Locate the cell with the specified text and output its (x, y) center coordinate. 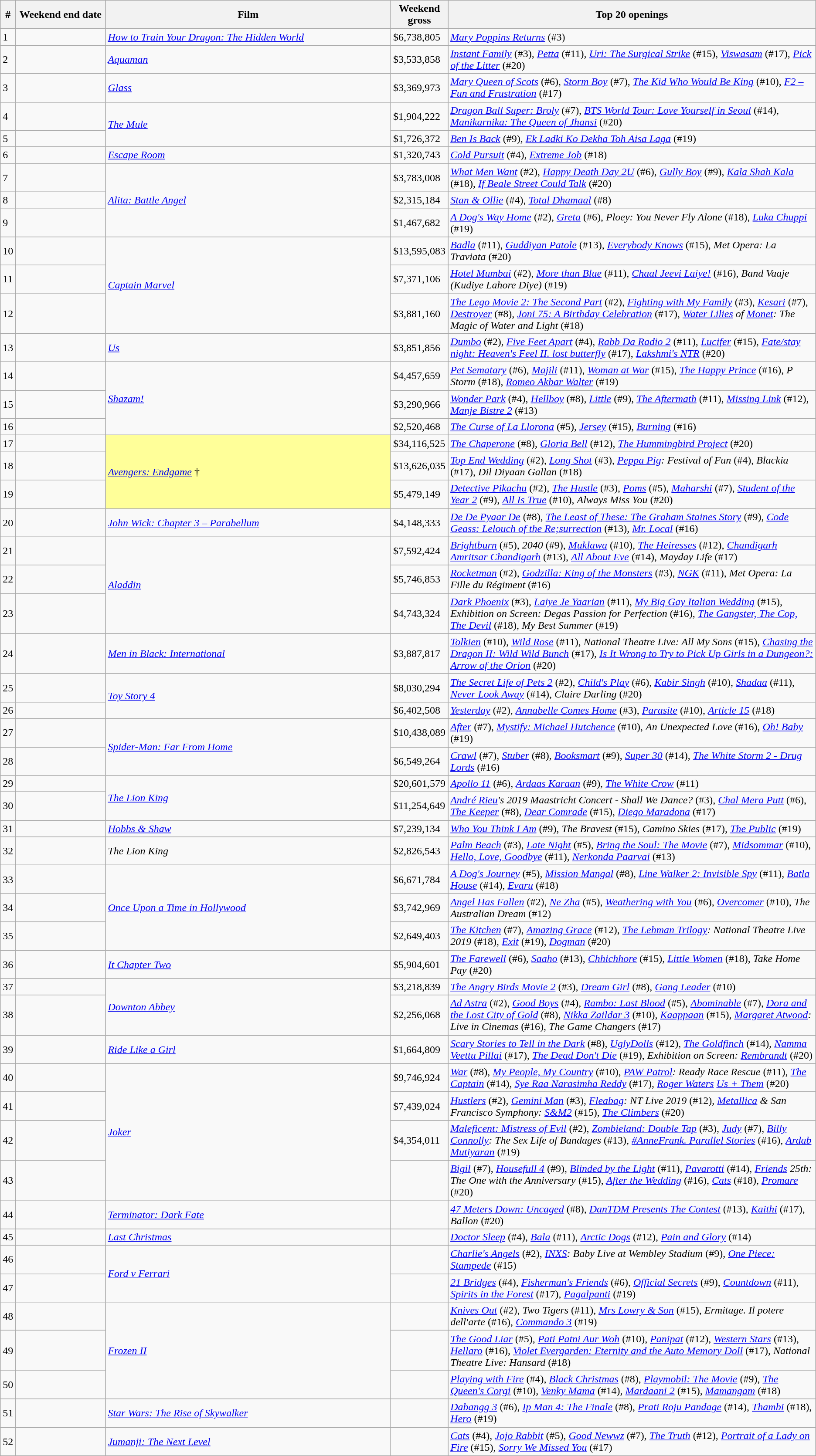
Instant Family (#3), Petta (#11), Uri: The Surgical Strike (#15), Viswasam (#17), Pick of the Litter (#20) (632, 59)
$3,533,858 (419, 59)
$4,354,011 (419, 1140)
Ride Like a Girl (248, 1049)
$3,369,973 (419, 88)
29 (8, 784)
28 (8, 761)
$2,256,068 (419, 1015)
Top End Wedding (#2), Long Shot (#3), Peppa Pig: Festival of Fun (#4), Blackia (#17), Dil Diyaan Gallan (#18) (632, 466)
Aquaman (248, 59)
Apollo 11 (#6), Ardaas Karaan (#9), The White Crow (#11) (632, 784)
The Chaperone (#8), Gloria Bell (#12), The Hummingbird Project (#20) (632, 444)
$4,148,333 (419, 523)
21 Bridges (#4), Fisherman's Friends (#6), Official Secrets (#9), Countdown (#11), Spirits in the Forest (#17), Pagalpanti (#19) (632, 1288)
Escape Room (248, 155)
The Kitchen (#7), Amazing Grace (#12), The Lehman Trilogy: National Theatre Live 2019 (#18), Exit (#19), Dogman (#20) (632, 936)
Rocketman (#2), Godzilla: King of the Monsters (#3), NGK (#11), Met Opera: La Fille du Régiment (#16) (632, 579)
$34,116,525 (419, 444)
$3,290,966 (419, 404)
46 (8, 1260)
$5,479,149 (419, 494)
Once Upon a Time in Hollywood (248, 908)
39 (8, 1049)
# (8, 15)
45 (8, 1237)
49 (8, 1351)
Doctor Sleep (#4), Bala (#11), Arctic Dogs (#12), Pain and Glory (#14) (632, 1237)
22 (8, 579)
Yesterday (#2), Annabelle Comes Home (#3), Parasite (#10), Article 15 (#18) (632, 710)
3 (8, 88)
After (#7), Mystify: Michael Hutchence (#10), An Unexpected Love (#16), Oh! Baby (#19) (632, 733)
Jumanji: The Next Level (248, 1441)
51 (8, 1413)
$2,520,468 (419, 427)
7 (8, 178)
10 (8, 251)
$1,467,682 (419, 222)
Weekendgross (419, 15)
18 (8, 466)
32 (8, 851)
$6,738,805 (419, 37)
6 (8, 155)
André Rieu's 2019 Maastricht Concert - Shall We Dance? (#3), Chal Mera Putt (#6), The Keeper (#8), Dear Comrade (#15), Diego Maradona (#17) (632, 806)
15 (8, 404)
$4,457,659 (419, 376)
$1,320,743 (419, 155)
It Chapter Two (248, 965)
44 (8, 1215)
Stan & Ollie (#4), Total Dhamaal (#8) (632, 200)
Badla (#11), Guddiyan Patole (#13), Everybody Knows (#15), Met Opera: La Traviata (#20) (632, 251)
Wonder Park (#4), Hellboy (#8), Little (#9), The Aftermath (#11), Missing Link (#12), Manje Bistre 2 (#13) (632, 404)
Angel Has Fallen (#2), Ne Zha (#5), Weathering with You (#6), Overcomer (#10), The Australian Dream (#12) (632, 908)
Top 20 openings (632, 15)
41 (8, 1106)
$2,649,403 (419, 936)
47 (8, 1288)
$1,726,372 (419, 139)
Dragon Ball Super: Broly (#7), BTS World Tour: Love Yourself in Seoul (#14), Manikarnika: The Queen of Jhansi (#20) (632, 116)
$20,601,579 (419, 784)
$3,218,839 (419, 987)
Us (248, 348)
Pet Sematary (#6), Majili (#11), Woman at War (#15), The Happy Prince (#16), P Storm (#18), Romeo Akbar Walter (#19) (632, 376)
Dabangg 3 (#6), Ip Man 4: The Finale (#8), Prati Roju Pandage (#14), Thambi (#18), Hero (#19) (632, 1413)
37 (8, 987)
Hotel Mumbai (#2), More than Blue (#11), Chaal Jeevi Laiye! (#16), Band Vaaje (Kudiye Lahore Diye) (#19) (632, 279)
Downton Abbey (248, 1007)
$6,671,784 (419, 879)
13 (8, 348)
33 (8, 879)
Men in Black: International (248, 654)
21 (8, 551)
$3,881,160 (419, 314)
De De Pyaar De (#8), The Least of These: The Graham Staines Story (#9), Code Geass: Lelouch of the Re;surrection (#13), Mr. Local (#16) (632, 523)
Star Wars: The Rise of Skywalker (248, 1413)
$9,746,924 (419, 1078)
26 (8, 710)
$7,239,134 (419, 829)
30 (8, 806)
$13,595,083 (419, 251)
$7,592,424 (419, 551)
$3,851,856 (419, 348)
Weekend end date (61, 15)
38 (8, 1015)
Knives Out (#2), Two Tigers (#11), Mrs Lowry & Son (#15), Ermitage. Il potere dell'arte (#16), Commando 3 (#19) (632, 1317)
$4,743,324 (419, 613)
Hustlers (#2), Gemini Man (#3), Fleabag: NT Live 2019 (#12), Metallica & San Francisco Symphony: S&M2 (#15), The Climbers (#20) (632, 1106)
Aladdin (248, 585)
12 (8, 314)
2 (8, 59)
$8,030,294 (419, 687)
4 (8, 116)
A Dog's Journey (#5), Mission Mangal (#8), Line Walker 2: Invisible Spy (#11), Batla House (#14), Evaru (#18) (632, 879)
42 (8, 1140)
Palm Beach (#3), Late Night (#5), Bring the Soul: The Movie (#7), Midsommar (#10), Hello, Love, Goodbye (#11), Nerkonda Paarvai (#13) (632, 851)
Cats (#4), Jojo Rabbit (#5), Good Newwz (#7), The Truth (#12), Portrait of a Lady on Fire (#15), Sorry We Missed You (#17) (632, 1441)
24 (8, 654)
$2,826,543 (419, 851)
Spider-Man: Far From Home (248, 747)
52 (8, 1441)
19 (8, 494)
Detective Pikachu (#2), The Hustle (#3), Poms (#5), Maharshi (#7), Student of the Year 2 (#9), All Is True (#10), Always Miss You (#20) (632, 494)
The Curse of La Llorona (#5), Jersey (#15), Burning (#16) (632, 427)
25 (8, 687)
20 (8, 523)
Joker (248, 1132)
$10,438,089 (419, 733)
The Mule (248, 125)
Mary Queen of Scots (#6), Storm Boy (#7), The Kid Who Would Be King (#10), F2 – Fun and Frustration (#17) (632, 88)
$6,402,508 (419, 710)
47 Meters Down: Uncaged (#8), DanTDM Presents The Contest (#13), Kaithi (#17), Ballon (#20) (632, 1215)
Who You Think I Am (#9), The Bravest (#15), Camino Skies (#17), The Public (#19) (632, 829)
Captain Marvel (248, 285)
14 (8, 376)
50 (8, 1385)
43 (8, 1180)
23 (8, 613)
Toy Story 4 (248, 696)
17 (8, 444)
Ben Is Back (#9), Ek Ladki Ko Dekha Toh Aisa Laga (#19) (632, 139)
Glass (248, 88)
16 (8, 427)
31 (8, 829)
The Secret Life of Pets 2 (#2), Child's Play (#6), Kabir Singh (#10), Shadaa (#11), Never Look Away (#14), Claire Darling (#20) (632, 687)
48 (8, 1317)
Avengers: Endgame † (248, 472)
$2,315,184 (419, 200)
40 (8, 1078)
$5,904,601 (419, 965)
Shazam! (248, 399)
1 (8, 37)
Ford v Ferrari (248, 1274)
11 (8, 279)
Brightburn (#5), 2040 (#9), Muklawa (#10), The Heiresses (#12), Chandigarh Amritsar Chandigarh (#13), All About Eve (#14), Mayday Life (#17) (632, 551)
$3,742,969 (419, 908)
John Wick: Chapter 3 – Parabellum (248, 523)
The Angry Birds Movie 2 (#3), Dream Girl (#8), Gang Leader (#10) (632, 987)
Terminator: Dark Fate (248, 1215)
What Men Want (#2), Happy Death Day 2U (#6), Gully Boy (#9), Kala Shah Kala (#18), If Beale Street Could Talk (#20) (632, 178)
Cold Pursuit (#4), Extreme Job (#18) (632, 155)
$7,439,024 (419, 1106)
$3,783,008 (419, 178)
$13,626,035 (419, 466)
34 (8, 908)
$11,254,649 (419, 806)
How to Train Your Dragon: The Hidden World (248, 37)
$3,887,817 (419, 654)
Alita: Battle Angel (248, 200)
$1,904,222 (419, 116)
Dumbo (#2), Five Feet Apart (#4), Rabb Da Radio 2 (#11), Lucifer (#15), Fate/stay night: Heaven's Feel II. lost butterfly (#17), Lakshmi's NTR (#20) (632, 348)
Mary Poppins Returns (#3) (632, 37)
9 (8, 222)
5 (8, 139)
Frozen II (248, 1351)
$5,746,853 (419, 579)
The Farewell (#6), Saaho (#13), Chhichhore (#15), Little Women (#18), Take Home Pay (#20) (632, 965)
35 (8, 936)
A Dog's Way Home (#2), Greta (#6), Ploey: You Never Fly Alone (#18), Luka Chuppi (#19) (632, 222)
Charlie's Angels (#2), INXS: Baby Live at Wembley Stadium (#9), One Piece: Stampede (#15) (632, 1260)
Film (248, 15)
$6,549,264 (419, 761)
Hobbs & Shaw (248, 829)
8 (8, 200)
Crawl (#7), Stuber (#8), Booksmart (#9), Super 30 (#14), The White Storm 2 - Drug Lords (#16) (632, 761)
Last Christmas (248, 1237)
36 (8, 965)
$7,371,106 (419, 279)
27 (8, 733)
$1,664,809 (419, 1049)
Playing with Fire (#4), Black Christmas (#8), Playmobil: The Movie (#9), The Queen's Corgi (#10), Venky Mama (#14), Mardaani 2 (#15), Mamangam (#18) (632, 1385)
